From the cell containing the given text, extract its center point as (X, Y) coordinate. 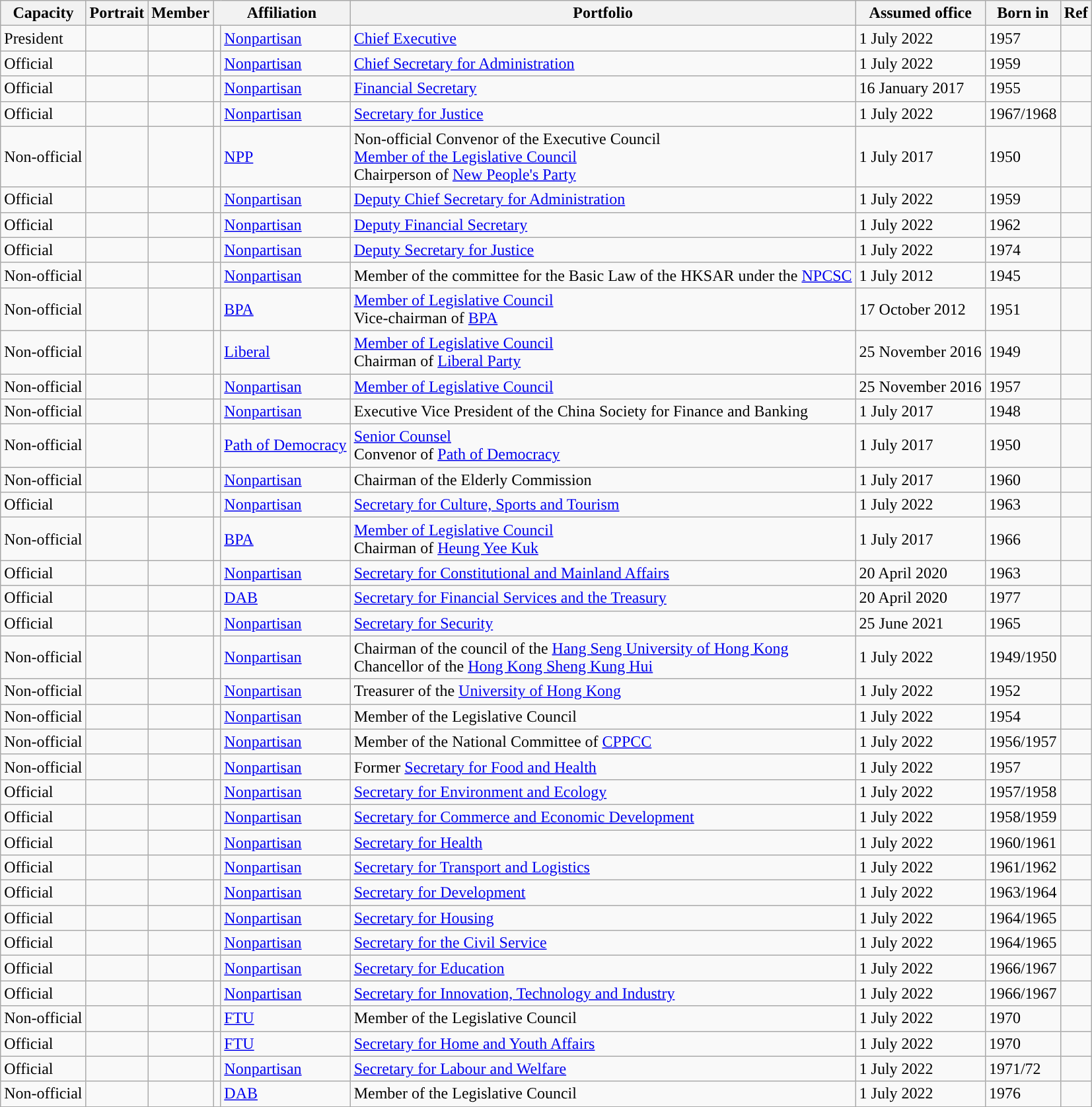
Chairman of the Elderly Commission (602, 480)
1952 (1023, 691)
1971/72 (1023, 1069)
Deputy Financial Secretary (602, 225)
Portrait (117, 13)
1976 (1023, 1094)
16 January 2017 (920, 89)
Assumed office (920, 13)
1948 (1023, 412)
1967/1968 (1023, 114)
Liberal (285, 352)
Financial Secretary (602, 89)
Former Secretary for Food and Health (602, 767)
Deputy Secretary for Justice (602, 250)
Member of Legislative CouncilVice-chairman of BPA (602, 309)
Path of Democracy (285, 445)
Born in (1023, 13)
Affiliation (281, 13)
Secretary for Commerce and Economic Development (602, 817)
Member of the National Committee of CPPCC (602, 742)
Secretary for Financial Services and the Treasury (602, 598)
1951 (1023, 309)
Secretary for Constitutional and Mainland Affairs (602, 573)
Treasurer of the University of Hong Kong (602, 691)
Secretary for Justice (602, 114)
Secretary for Home and Youth Affairs (602, 1044)
Member of Legislative CouncilChairman of Liberal Party (602, 352)
Secretary for Security (602, 623)
1963/1964 (1023, 893)
Chairman of the council of the Hang Seng University of Hong KongChancellor of the Hong Kong Sheng Kung Hui (602, 657)
Secretary for Culture, Sports and Tourism (602, 505)
1956/1957 (1023, 742)
Secretary for Health (602, 843)
1960 (1023, 480)
Ref (1075, 13)
1965 (1023, 623)
1958/1959 (1023, 817)
President (44, 38)
Secretary for Innovation, Technology and Industry (602, 993)
1962 (1023, 225)
Secretary for Environment and Ecology (602, 792)
1966 (1023, 539)
1 July 2012 (920, 275)
17 October 2012 (920, 309)
Chief Executive (602, 38)
25 June 2021 (920, 623)
Member of Legislative Council (602, 387)
Secretary for Transport and Logistics (602, 868)
Executive Vice President of the China Society for Finance and Banking (602, 412)
Senior CounselConvenor of Path of Democracy (602, 445)
Deputy Chief Secretary for Administration (602, 200)
Secretary for Education (602, 968)
1977 (1023, 598)
Non-official Convenor of the Executive CouncilMember of the Legislative CouncilChairperson of New People's Party (602, 157)
1960/1961 (1023, 843)
Chief Secretary for Administration (602, 63)
Member of Legislative CouncilChairman of Heung Yee Kuk (602, 539)
1957/1958 (1023, 792)
Member of the committee for the Basic Law of the HKSAR under the NPCSC (602, 275)
NPP (285, 157)
1954 (1023, 716)
1949/1950 (1023, 657)
Portfolio (602, 13)
1955 (1023, 89)
Secretary for Housing (602, 918)
Secretary for Labour and Welfare (602, 1069)
1945 (1023, 275)
1961/1962 (1023, 868)
Secretary for the Civil Service (602, 943)
Member (181, 13)
1974 (1023, 250)
Secretary for Development (602, 893)
Capacity (44, 13)
1949 (1023, 352)
